Provide the [x, y] coordinate of the cell's center where the given text is located.  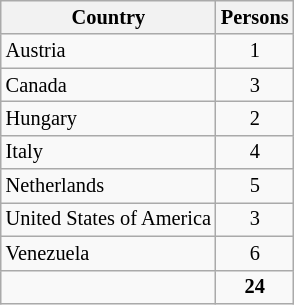
Hungary [108, 118]
Canada [108, 85]
6 [255, 253]
Austria [108, 51]
Venezuela [108, 253]
Netherlands [108, 186]
Country [108, 17]
24 [255, 287]
1 [255, 51]
United States of America [108, 219]
4 [255, 152]
Italy [108, 152]
2 [255, 118]
5 [255, 186]
Persons [255, 17]
